Output the (x, y) coordinate of the center of the cell containing the given text.  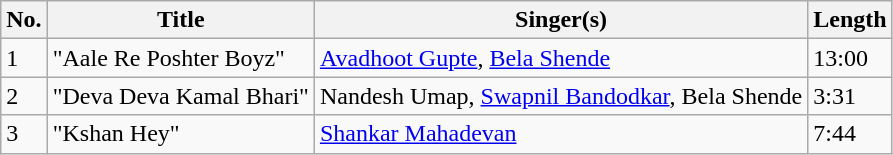
Nandesh Umap, Swapnil Bandodkar, Bela Shende (560, 96)
1 (24, 58)
No. (24, 20)
Singer(s) (560, 20)
Shankar Mahadevan (560, 134)
2 (24, 96)
3:31 (850, 96)
3 (24, 134)
"Kshan Hey" (180, 134)
Length (850, 20)
"Aale Re Poshter Boyz" (180, 58)
13:00 (850, 58)
"Deva Deva Kamal Bhari" (180, 96)
Avadhoot Gupte, Bela Shende (560, 58)
Title (180, 20)
7:44 (850, 134)
